Capture the cell that displays the provided text and extract its (x, y) central coordinate. 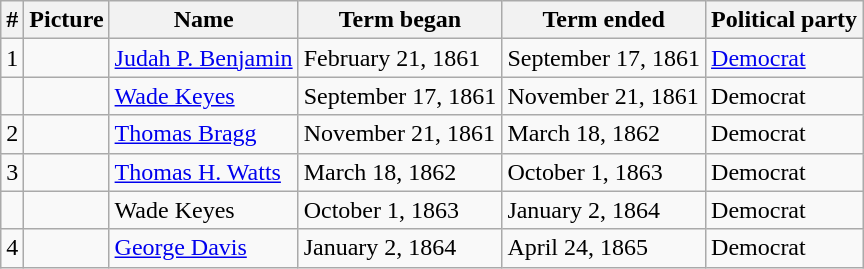
April 24, 1865 (604, 248)
Picture (66, 20)
Thomas Bragg (204, 134)
George Davis (204, 248)
3 (12, 172)
1 (12, 58)
Term began (400, 20)
February 21, 1861 (400, 58)
2 (12, 134)
Term ended (604, 20)
# (12, 20)
Judah P. Benjamin (204, 58)
Political party (784, 20)
Thomas H. Watts (204, 172)
Name (204, 20)
4 (12, 248)
